Identify which cell holds the provided text, then report its (x, y) central coordinate. 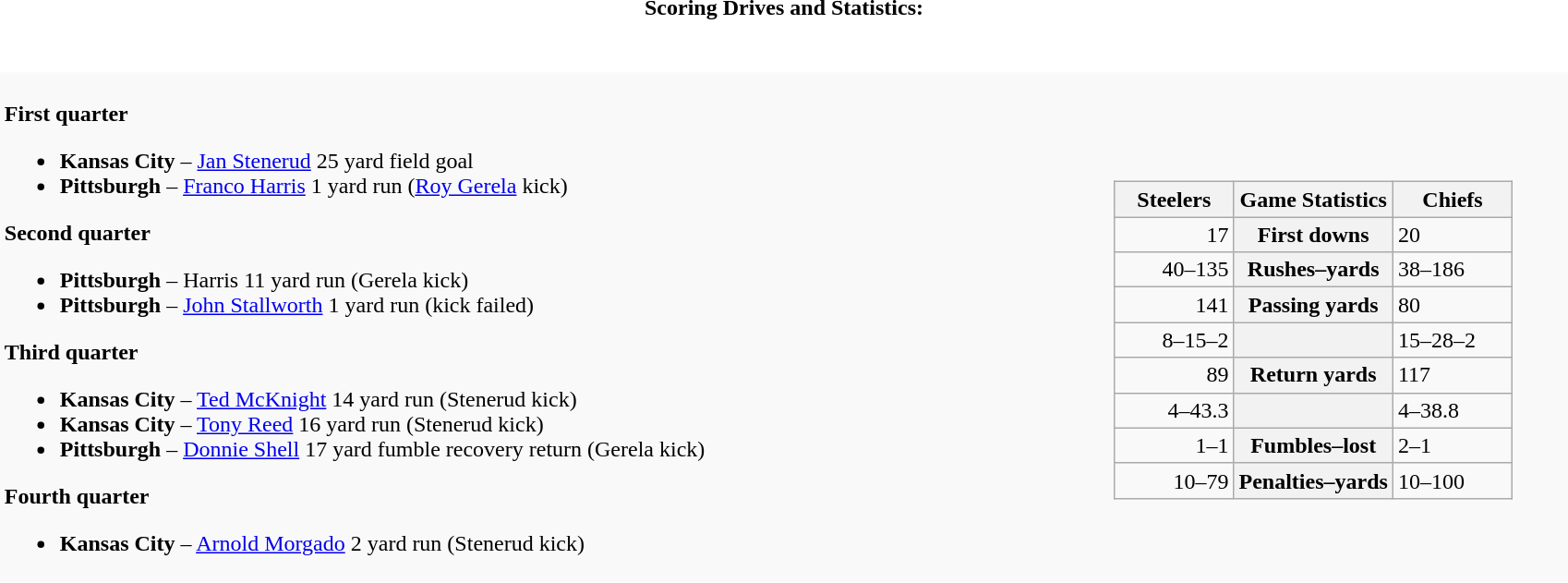
2–1 (1452, 445)
117 (1452, 375)
10–79 (1175, 480)
17 (1175, 235)
38–186 (1452, 270)
First downs (1313, 235)
10–100 (1452, 480)
Steelers (1175, 200)
4–43.3 (1175, 410)
Rushes–yards (1313, 270)
8–15–2 (1175, 340)
Passing yards (1313, 305)
Game Statistics (1313, 200)
15–28–2 (1452, 340)
1–1 (1175, 445)
Chiefs (1452, 200)
40–135 (1175, 270)
20 (1452, 235)
141 (1175, 305)
Fumbles–lost (1313, 445)
4–38.8 (1452, 410)
Penalties–yards (1313, 480)
Return yards (1313, 375)
89 (1175, 375)
80 (1452, 305)
